Output the (X, Y) coordinate of the center of the cell containing the given text.  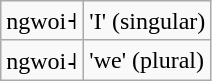
ngwoi˧ (42, 21)
'we' (plural) (148, 60)
ngwoi˨ (42, 60)
'I' (singular) (148, 21)
